From the cell containing the given text, extract its center point as (x, y) coordinate. 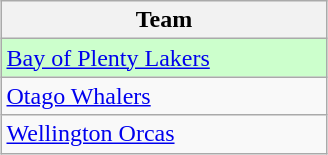
Otago Whalers (164, 96)
Team (164, 20)
Wellington Orcas (164, 134)
Bay of Plenty Lakers (164, 58)
